Search for the cell housing the specified text and yield its (X, Y) center coordinate. 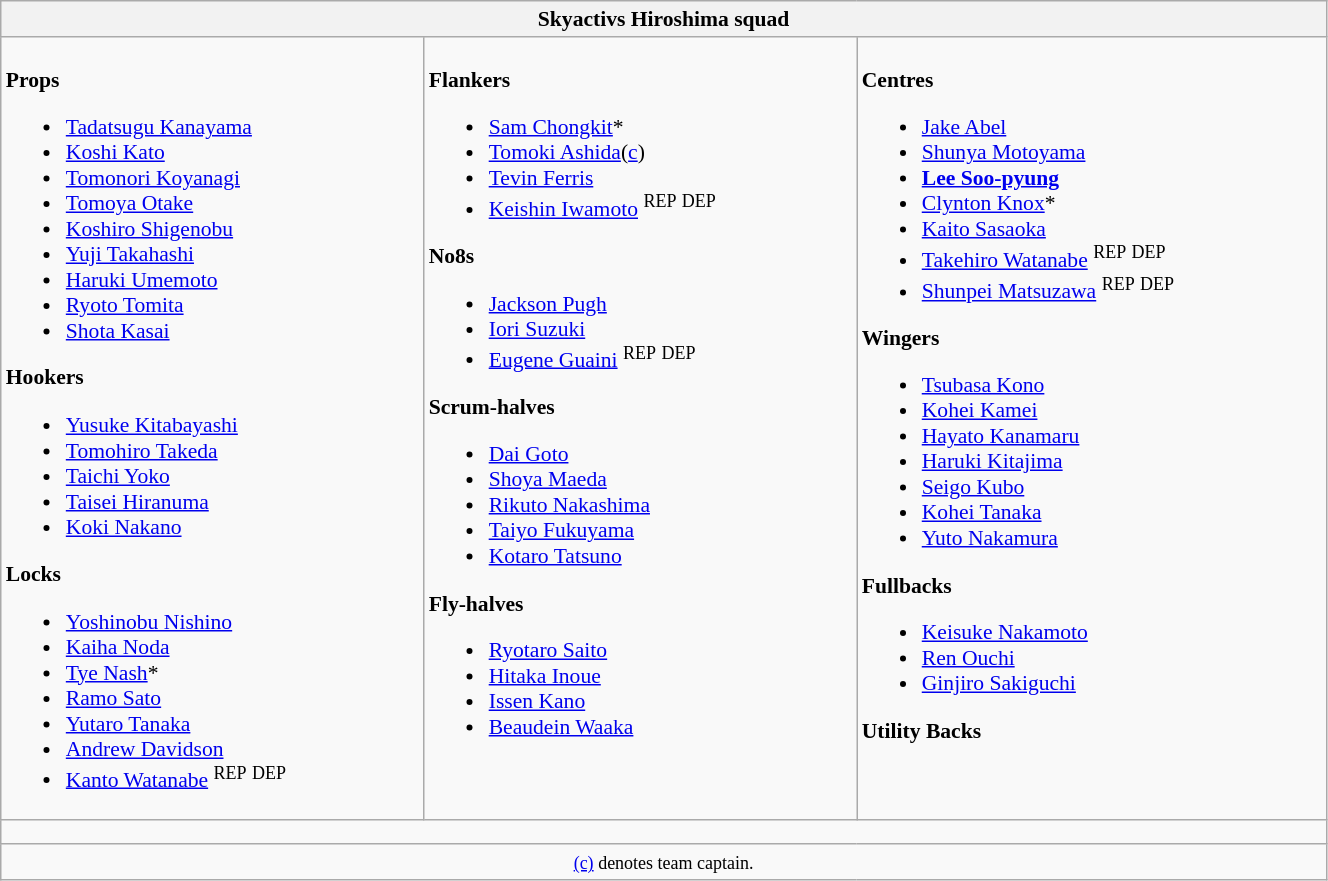
(c) denotes team captain. (664, 863)
Skyactivs Hiroshima squad (664, 19)
